Return the [X, Y] coordinate for the center point of the cell that contains the specified text.  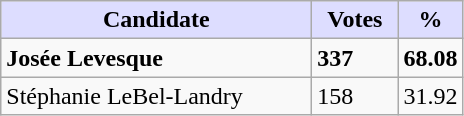
68.08 [430, 58]
Candidate [156, 20]
31.92 [430, 96]
337 [355, 58]
% [430, 20]
Votes [355, 20]
Stéphanie LeBel-Landry [156, 96]
Josée Levesque [156, 58]
158 [355, 96]
